Search for the cell housing the specified text and yield its [x, y] center coordinate. 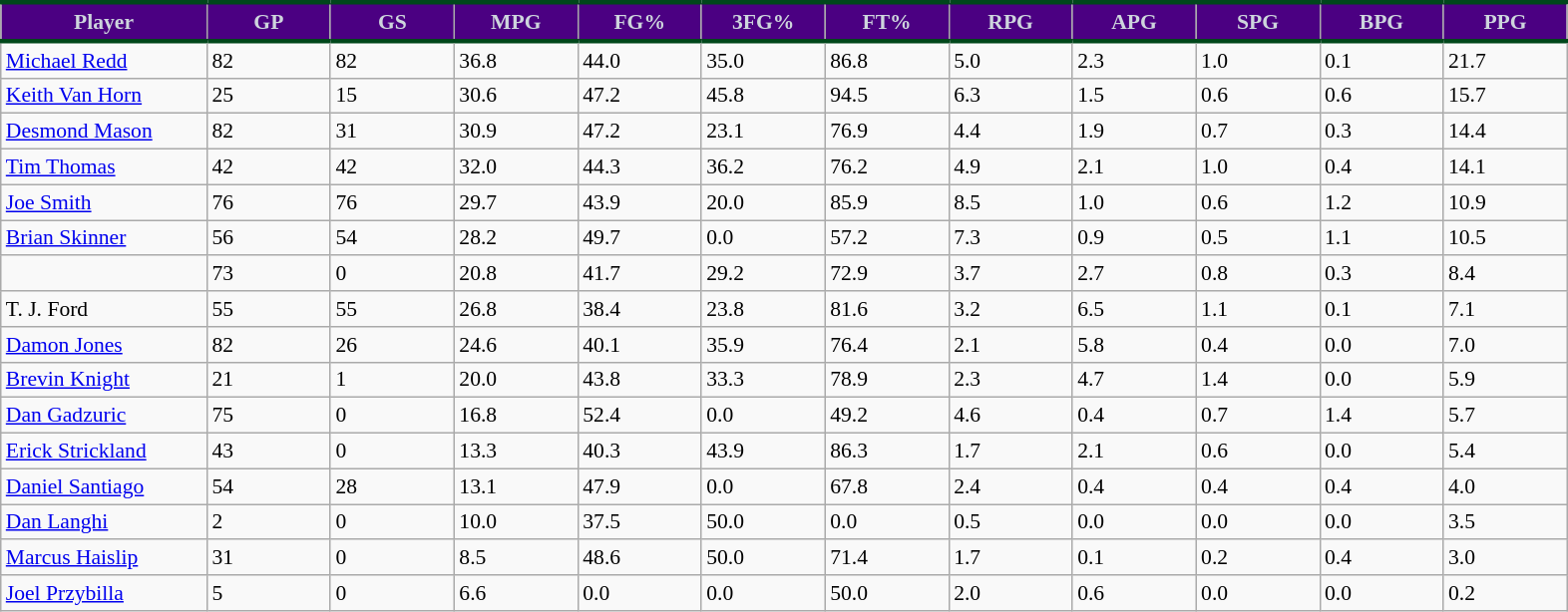
36.8 [516, 60]
Marcus Haislip [104, 558]
Daniel Santiago [104, 486]
13.1 [516, 486]
15 [392, 96]
4.0 [1505, 486]
25 [268, 96]
21 [268, 380]
40.1 [639, 345]
10.0 [516, 522]
2 [268, 522]
23.8 [763, 309]
76.2 [887, 167]
37.5 [639, 522]
71.4 [887, 558]
T. J. Ford [104, 309]
35.9 [763, 345]
Tim Thomas [104, 167]
FG% [639, 22]
28.2 [516, 238]
Brian Skinner [104, 238]
1.5 [1134, 96]
6.6 [516, 593]
GP [268, 22]
3.0 [1505, 558]
15.7 [1505, 96]
26 [392, 345]
48.6 [639, 558]
Brevin Knight [104, 380]
Dan Langhi [104, 522]
5.9 [1505, 380]
PPG [1505, 22]
0.9 [1134, 238]
73 [268, 274]
13.3 [516, 452]
2.7 [1134, 274]
0.8 [1258, 274]
86.3 [887, 452]
APG [1134, 22]
1 [392, 380]
32.0 [516, 167]
1.2 [1381, 202]
5.0 [1010, 60]
47.9 [639, 486]
43 [268, 452]
4.4 [1010, 132]
33.3 [763, 380]
40.3 [639, 452]
3.2 [1010, 309]
14.4 [1505, 132]
7.3 [1010, 238]
49.2 [887, 416]
14.1 [1505, 167]
5 [268, 593]
85.9 [887, 202]
86.8 [887, 60]
3.7 [1010, 274]
26.8 [516, 309]
2.0 [1010, 593]
56 [268, 238]
44.0 [639, 60]
4.7 [1134, 380]
72.9 [887, 274]
Damon Jones [104, 345]
6.5 [1134, 309]
76.4 [887, 345]
29.2 [763, 274]
67.8 [887, 486]
45.8 [763, 96]
5.8 [1134, 345]
10.9 [1505, 202]
5.4 [1505, 452]
4.9 [1010, 167]
21.7 [1505, 60]
41.7 [639, 274]
BPG [1381, 22]
24.6 [516, 345]
SPG [1258, 22]
Player [104, 22]
38.4 [639, 309]
Desmond Mason [104, 132]
7.1 [1505, 309]
75 [268, 416]
Joe Smith [104, 202]
3.5 [1505, 522]
49.7 [639, 238]
Joel Przybilla [104, 593]
81.6 [887, 309]
8.4 [1505, 274]
30.6 [516, 96]
2.4 [1010, 486]
MPG [516, 22]
36.2 [763, 167]
FT% [887, 22]
16.8 [516, 416]
44.3 [639, 167]
78.9 [887, 380]
52.4 [639, 416]
RPG [1010, 22]
23.1 [763, 132]
57.2 [887, 238]
35.0 [763, 60]
Dan Gadzuric [104, 416]
Erick Strickland [104, 452]
6.3 [1010, 96]
10.5 [1505, 238]
1.9 [1134, 132]
28 [392, 486]
94.5 [887, 96]
43.8 [639, 380]
30.9 [516, 132]
GS [392, 22]
3FG% [763, 22]
20.8 [516, 274]
7.0 [1505, 345]
76.9 [887, 132]
29.7 [516, 202]
4.6 [1010, 416]
Keith Van Horn [104, 96]
Michael Redd [104, 60]
5.7 [1505, 416]
